Capture the cell that displays the provided text and extract its [X, Y] central coordinate. 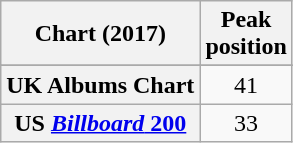
Peakposition [246, 34]
US Billboard 200 [100, 123]
41 [246, 85]
UK Albums Chart [100, 85]
33 [246, 123]
Chart (2017) [100, 34]
